Detect which cell encompasses the target text, then output its [x, y] center coordinate. 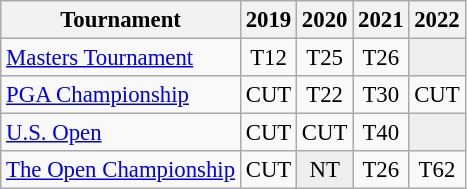
T40 [381, 133]
2021 [381, 20]
2020 [325, 20]
T62 [437, 170]
The Open Championship [121, 170]
Tournament [121, 20]
PGA Championship [121, 95]
2019 [268, 20]
2022 [437, 20]
T22 [325, 95]
U.S. Open [121, 133]
Masters Tournament [121, 58]
T30 [381, 95]
T25 [325, 58]
T12 [268, 58]
NT [325, 170]
